Detect which cell encompasses the target text, then output its (X, Y) center coordinate. 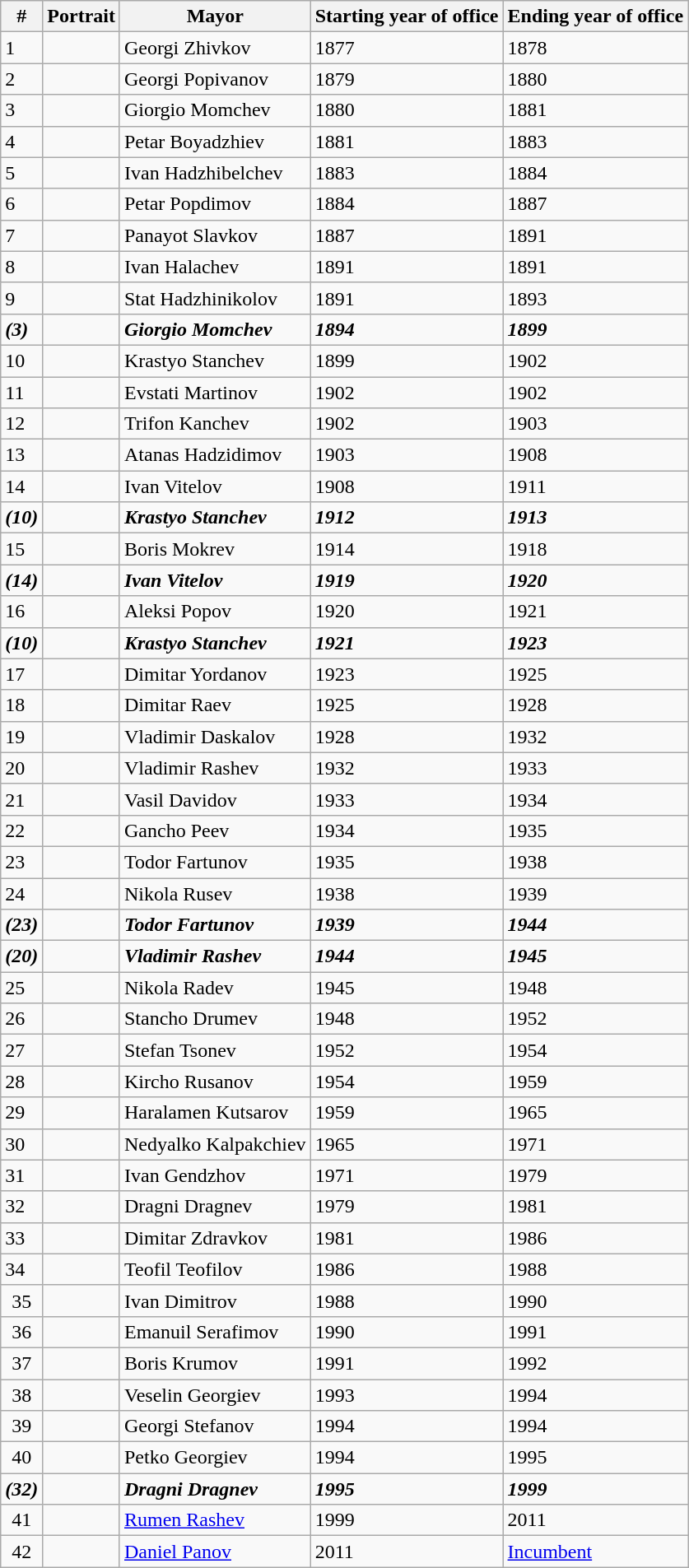
Veselin Georgiev (215, 1395)
6 (21, 204)
21 (21, 799)
Portrait (81, 16)
2 (21, 79)
1993 (407, 1395)
31 (21, 1175)
27 (21, 1050)
10 (21, 361)
Atanas Hadzidimov (215, 455)
Nikola Rusev (215, 893)
1 (21, 48)
42 (21, 1552)
20 (21, 768)
Petko Georgiev (215, 1458)
Georgi Stefanov (215, 1426)
35 (21, 1300)
5 (21, 173)
23 (21, 862)
Panayot Slavkov (215, 235)
32 (21, 1207)
Stefan Tsonev (215, 1050)
Evstati Martinov (215, 393)
Teofil Teofilov (215, 1269)
1878 (596, 48)
(20) (21, 956)
7 (21, 235)
40 (21, 1458)
1912 (407, 518)
28 (21, 1082)
38 (21, 1395)
1918 (596, 549)
(32) (21, 1489)
30 (21, 1144)
Ivan Halachev (215, 267)
Ending year of office (596, 16)
Kircho Rusanov (215, 1082)
24 (21, 893)
13 (21, 455)
29 (21, 1113)
Aleksi Popov (215, 612)
12 (21, 424)
Boris Mokrev (215, 549)
17 (21, 674)
1894 (407, 329)
(3) (21, 329)
8 (21, 267)
Trifon Kanchev (215, 424)
Incumbent (596, 1552)
(14) (21, 580)
Rumen Rashev (215, 1520)
Nedyalko Kalpakchiev (215, 1144)
33 (21, 1238)
Dimitar Yordanov (215, 674)
Gancho Peev (215, 831)
3 (21, 110)
Ivan Gendzhov (215, 1175)
41 (21, 1520)
Boris Krumov (215, 1363)
1879 (407, 79)
34 (21, 1269)
39 (21, 1426)
Starting year of office (407, 16)
37 (21, 1363)
Vasil Davidov (215, 799)
9 (21, 298)
26 (21, 1019)
36 (21, 1332)
Emanuil Serafimov (215, 1332)
Ivan Hadzhibelchev (215, 173)
Daniel Panov (215, 1552)
1911 (596, 486)
1919 (407, 580)
25 (21, 988)
Haralamen Kutsarov (215, 1113)
11 (21, 393)
19 (21, 737)
# (21, 16)
Nikola Radev (215, 988)
Petar Popdimov (215, 204)
16 (21, 612)
Georgi Popivanov (215, 79)
22 (21, 831)
15 (21, 549)
Dimitar Zdravkov (215, 1238)
1992 (596, 1363)
Stat Hadzhinikolov (215, 298)
18 (21, 705)
Georgi Zhivkov (215, 48)
Dimitar Raev (215, 705)
Stancho Drumev (215, 1019)
Ivan Dimitrov (215, 1300)
Petar Boyadzhiev (215, 142)
1893 (596, 298)
(23) (21, 925)
Mayor (215, 16)
Vladimir Daskalov (215, 737)
14 (21, 486)
4 (21, 142)
1877 (407, 48)
1913 (596, 518)
1914 (407, 549)
